Output the (x, y) coordinate of the center of the cell containing the given text.  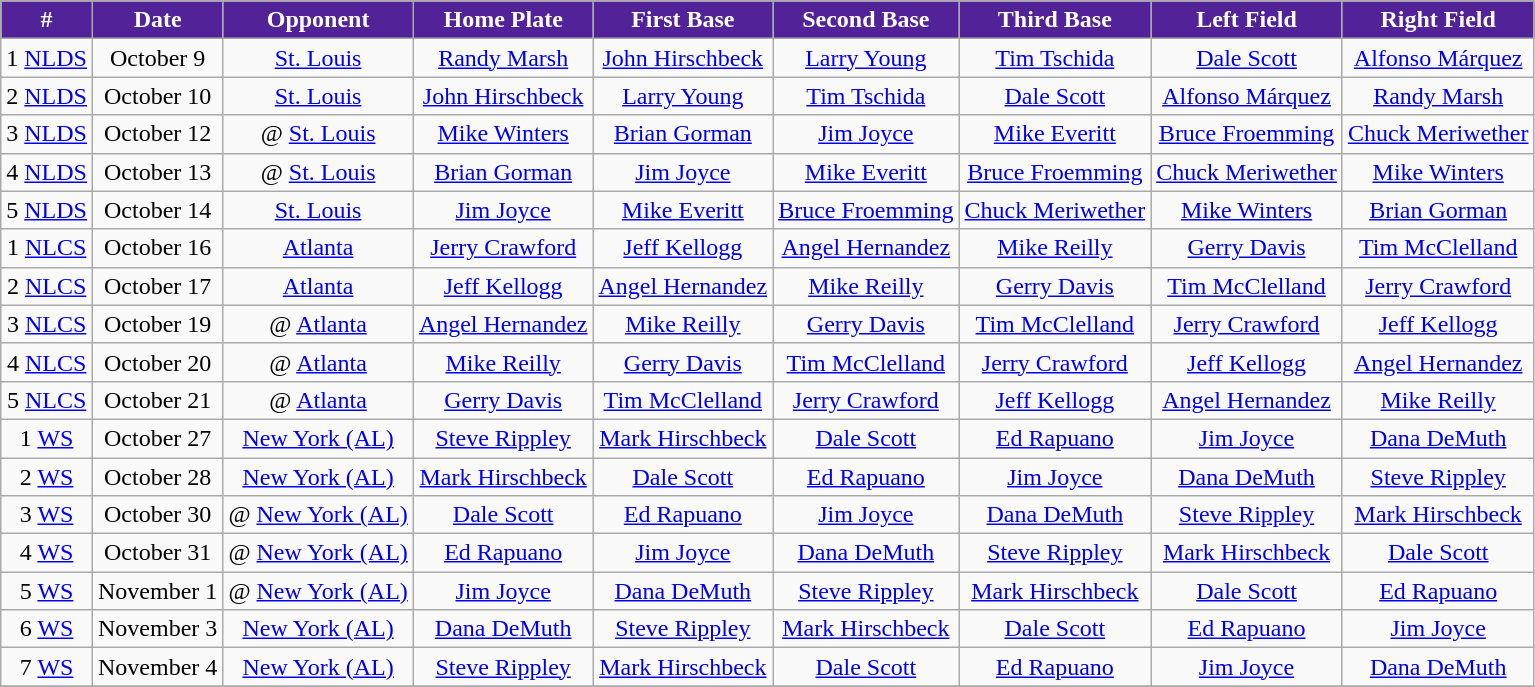
3 WS (47, 515)
October 9 (157, 58)
5 NLCS (47, 400)
4 NLCS (47, 362)
2 WS (47, 477)
1 WS (47, 438)
October 30 (157, 515)
October 12 (157, 134)
3 NLCS (47, 324)
October 20 (157, 362)
4 NLDS (47, 172)
October 28 (157, 477)
October 10 (157, 96)
October 13 (157, 172)
October 31 (157, 553)
3 NLDS (47, 134)
October 19 (157, 324)
6 WS (47, 629)
Right Field (1438, 20)
November 3 (157, 629)
Home Plate (503, 20)
November 1 (157, 591)
First Base (683, 20)
October 27 (157, 438)
October 16 (157, 248)
October 14 (157, 210)
Third Base (1055, 20)
2 NLDS (47, 96)
4 WS (47, 553)
7 WS (47, 667)
October 17 (157, 286)
Opponent (318, 20)
October 21 (157, 400)
1 NLDS (47, 58)
1 NLCS (47, 248)
5 WS (47, 591)
# (47, 20)
Left Field (1247, 20)
2 NLCS (47, 286)
November 4 (157, 667)
5 NLDS (47, 210)
Second Base (866, 20)
Date (157, 20)
